Identify which cell holds the provided text, then report its (x, y) central coordinate. 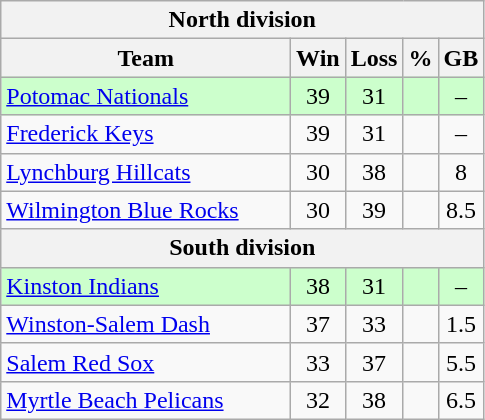
% (420, 58)
5.5 (461, 362)
Wilmington Blue Rocks (146, 210)
1.5 (461, 324)
8 (461, 172)
North division (242, 20)
Myrtle Beach Pelicans (146, 400)
Salem Red Sox (146, 362)
Kinston Indians (146, 286)
GB (461, 58)
8.5 (461, 210)
Frederick Keys (146, 134)
Lynchburg Hillcats (146, 172)
Loss (374, 58)
Winston-Salem Dash (146, 324)
Team (146, 58)
Potomac Nationals (146, 96)
South division (242, 248)
Win (318, 58)
32 (318, 400)
6.5 (461, 400)
